Provide the (x, y) coordinate of the cell's center where the given text is located.  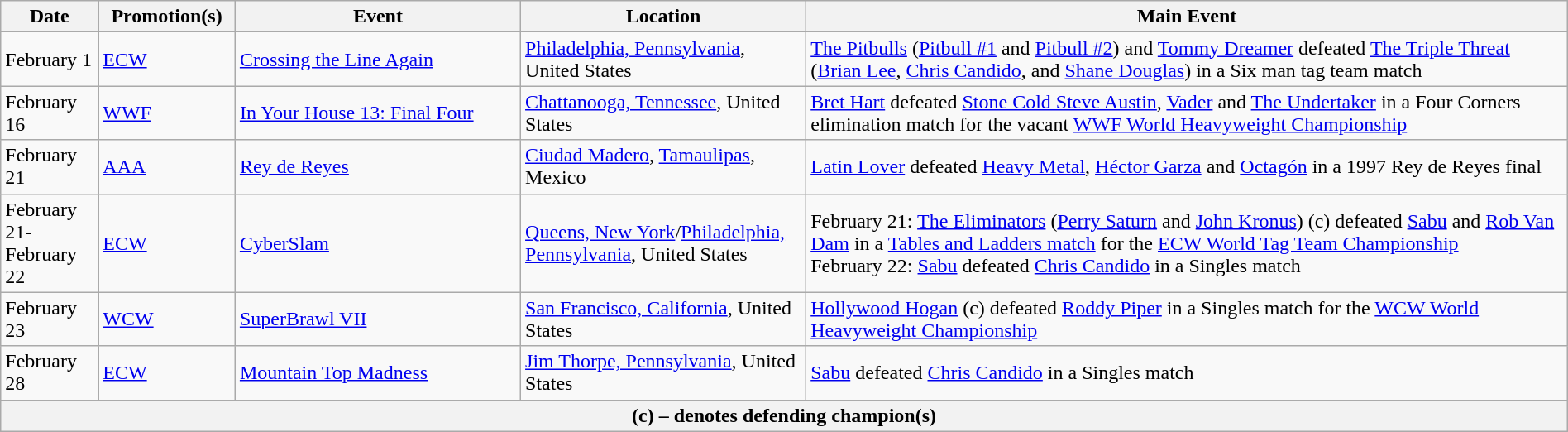
February 28 (50, 372)
CyberSlam (377, 243)
WWF (167, 113)
(c) – denotes defending champion(s) (784, 415)
Crossing the Line Again (377, 60)
Main Event (1188, 17)
In Your House 13: Final Four (377, 113)
Queens, New York/Philadelphia, Pennsylvania, United States (663, 243)
AAA (167, 167)
February 21-February 22 (50, 243)
SuperBrawl VII (377, 319)
February 16 (50, 113)
Sabu defeated Chris Candido in a Singles match (1188, 372)
Jim Thorpe, Pennsylvania, United States (663, 372)
Latin Lover defeated Heavy Metal, Héctor Garza and Octagón in a 1997 Rey de Reyes final (1188, 167)
February 23 (50, 319)
Ciudad Madero, Tamaulipas, Mexico (663, 167)
Date (50, 17)
Event (377, 17)
Rey de Reyes (377, 167)
February 21 (50, 167)
WCW (167, 319)
Chattanooga, Tennessee, United States (663, 113)
San Francisco, California, United States (663, 319)
Mountain Top Madness (377, 372)
Location (663, 17)
Promotion(s) (167, 17)
February 1 (50, 60)
Philadelphia, Pennsylvania, United States (663, 60)
Hollywood Hogan (c) defeated Roddy Piper in a Singles match for the WCW World Heavyweight Championship (1188, 319)
